Capture the cell that displays the provided text and extract its (x, y) central coordinate. 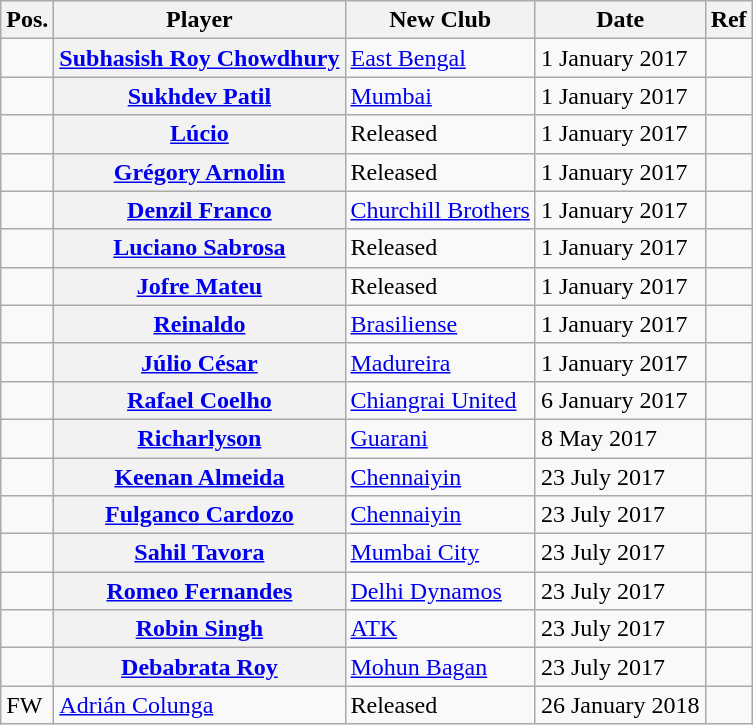
New Club (440, 20)
6 January 2017 (620, 400)
Denzil Franco (200, 210)
Mumbai (440, 96)
Romeo Fernandes (200, 591)
Churchill Brothers (440, 210)
8 May 2017 (620, 438)
Ref (728, 20)
Pos. (28, 20)
Date (620, 20)
Mohun Bagan (440, 667)
ATK (440, 629)
Sukhdev Patil (200, 96)
Richarlyson (200, 438)
Rafael Coelho (200, 400)
Robin Singh (200, 629)
Luciano Sabrosa (200, 248)
Grégory Arnolin (200, 172)
Debabrata Roy (200, 667)
Reinaldo (200, 324)
Player (200, 20)
Brasiliense (440, 324)
Keenan Almeida (200, 477)
Chiangrai United (440, 400)
Subhasish Roy Chowdhury (200, 58)
Sahil Tavora (200, 553)
Jofre Mateu (200, 286)
Adrián Colunga (200, 705)
Fulganco Cardozo (200, 515)
East Bengal (440, 58)
Delhi Dynamos (440, 591)
Mumbai City (440, 553)
FW (28, 705)
Madureira (440, 362)
Guarani (440, 438)
26 January 2018 (620, 705)
Lúcio (200, 134)
Júlio César (200, 362)
